Find where the given text appears and provide that cell's center as (X, Y) coordinate. 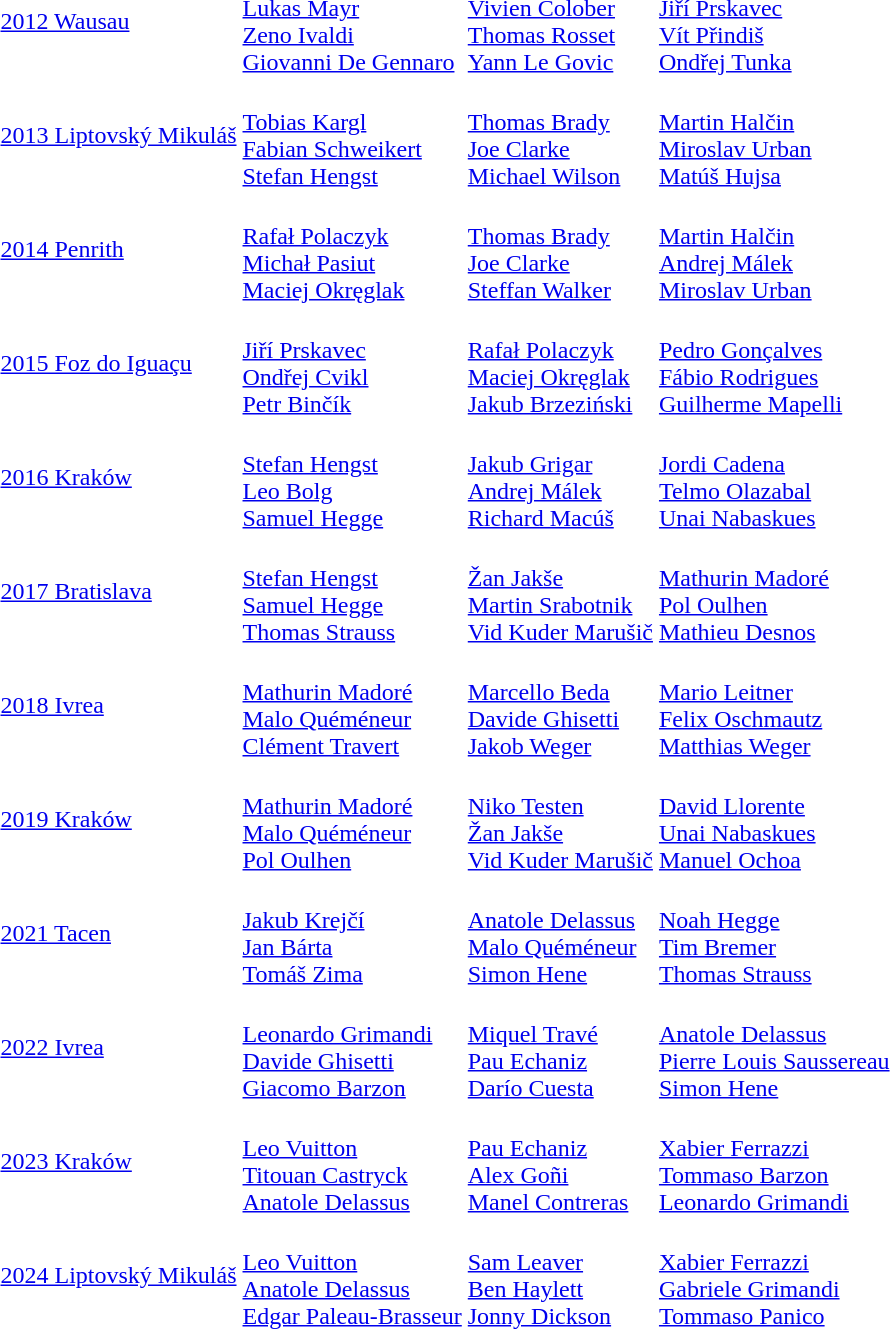
Jiří PrskavecOndřej CviklPetr Binčík (352, 364)
Niko TestenŽan JakšeVid Kuder Marušič (560, 820)
Žan JakšeMartin SrabotnikVid Kuder Marušič (560, 592)
Pau EchanizAlex GoñiManel Contreras (560, 1162)
Stefan HengstLeo BolgSamuel Hegge (352, 478)
Leo VuittonTitouan CastryckAnatole Delassus (352, 1162)
Anatole DelassusMalo QuéméneurSimon Hene (560, 934)
Mathurin MadoréMalo QuéméneurClément Travert (352, 706)
Marcello BedaDavide GhisettiJakob Weger (560, 706)
Leonardo GrimandiDavide GhisettiGiacomo Barzon (352, 1048)
Rafał PolaczykMichał PasiutMaciej Okręglak (352, 250)
Rafał PolaczykMaciej OkręglakJakub Brzeziński (560, 364)
Mathurin MadoréMalo QuéméneurPol Oulhen (352, 820)
Jakub KrejčíJan BártaTomáš Zima (352, 934)
Tobias KarglFabian SchweikertStefan Hengst (352, 136)
Thomas BradyJoe ClarkeSteffan Walker (560, 250)
Stefan HengstSamuel HeggeThomas Strauss (352, 592)
Miquel TravéPau EchanizDarío Cuesta (560, 1048)
Jakub GrigarAndrej MálekRichard Macúš (560, 478)
Thomas BradyJoe ClarkeMichael Wilson (560, 136)
